Determine the (X, Y) coordinate at the center of the cell enclosing the given text.  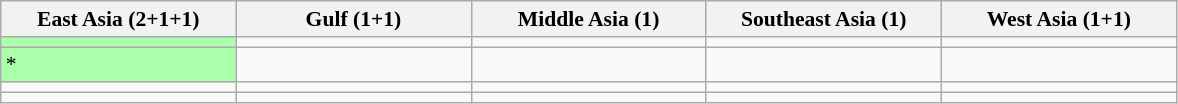
Middle Asia (1) (588, 19)
East Asia (2+1+1) (118, 19)
Gulf (1+1) (354, 19)
Southeast Asia (1) (824, 19)
* (118, 65)
West Asia (1+1) (1058, 19)
